For the text-containing cell, return its midpoint in [X, Y] coordinate format. 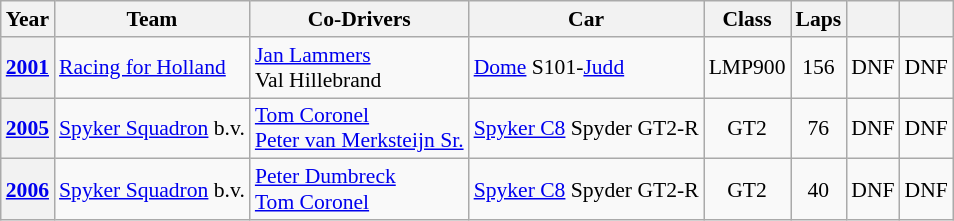
Tom Coronel Peter van Merksteijn Sr. [360, 128]
76 [818, 128]
Class [748, 19]
Team [152, 19]
Racing for Holland [152, 68]
Dome S101-Judd [586, 68]
Co-Drivers [360, 19]
Jan Lammers Val Hillebrand [360, 68]
2005 [28, 128]
156 [818, 68]
Laps [818, 19]
LMP900 [748, 68]
Peter Dumbreck Tom Coronel [360, 190]
Year [28, 19]
Car [586, 19]
2006 [28, 190]
2001 [28, 68]
40 [818, 190]
